Identify which cell holds the provided text, then report its (X, Y) central coordinate. 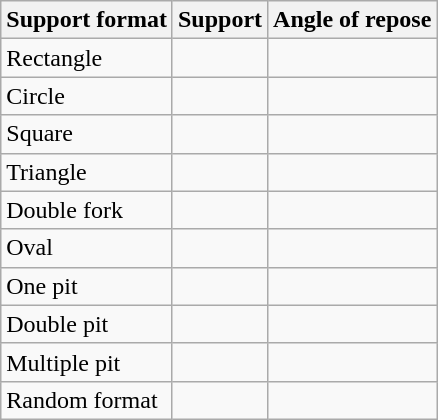
Circle (87, 96)
Double pit (87, 324)
Triangle (87, 172)
Square (87, 134)
Angle of repose (352, 20)
Support (220, 20)
Support format (87, 20)
One pit (87, 286)
Multiple pit (87, 362)
Double fork (87, 210)
Rectangle (87, 58)
Oval (87, 248)
Random format (87, 400)
